Locate the cell with the specified text and output its [x, y] center coordinate. 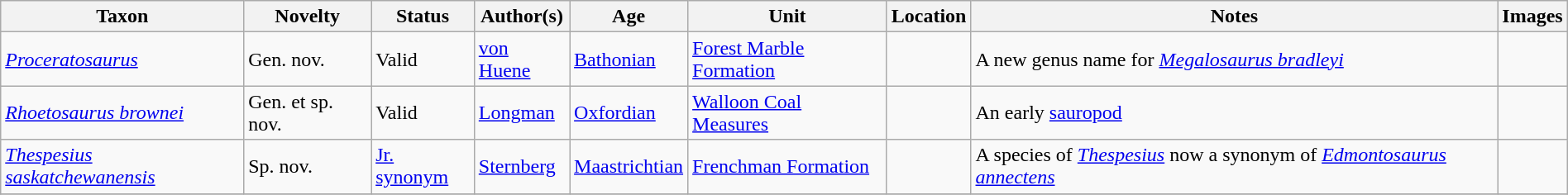
Thespesius saskatchewanensis [122, 167]
Images [1532, 17]
Age [629, 17]
Rhoetosaurus brownei [122, 112]
Gen. et sp. nov. [308, 112]
A new genus name for Megalosaurus bradleyi [1234, 59]
von Huene [521, 59]
Taxon [122, 17]
Status [423, 17]
Forest Marble Formation [787, 59]
Gen. nov. [308, 59]
Longman [521, 112]
Notes [1234, 17]
Author(s) [521, 17]
Sp. nov. [308, 167]
Novelty [308, 17]
An early sauropod [1234, 112]
Unit [787, 17]
Proceratosaurus [122, 59]
Jr. synonym [423, 167]
Oxfordian [629, 112]
Location [929, 17]
A species of Thespesius now a synonym of Edmontosaurus annectens [1234, 167]
Maastrichtian [629, 167]
Walloon Coal Measures [787, 112]
Frenchman Formation [787, 167]
Bathonian [629, 59]
Sternberg [521, 167]
